Identify which cell holds the provided text, then report its (x, y) central coordinate. 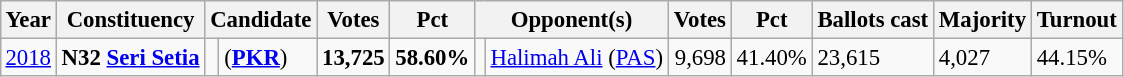
44.15% (1076, 57)
41.40% (772, 57)
23,615 (872, 57)
9,698 (700, 57)
13,725 (354, 57)
4,027 (982, 57)
2018 (28, 57)
(PKR) (268, 57)
Candidate (261, 20)
58.60% (432, 57)
Halimah Ali (PAS) (576, 57)
Ballots cast (872, 20)
Opponent(s) (572, 20)
Constituency (130, 20)
Majority (982, 20)
Year (28, 20)
Turnout (1076, 20)
N32 Seri Setia (130, 57)
